Search for the cell housing the specified text and yield its [X, Y] center coordinate. 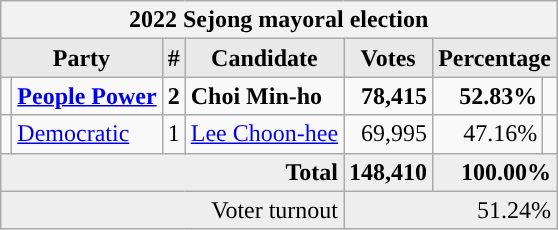
People Power [87, 96]
51.24% [450, 210]
Candidate [264, 58]
Percentage [495, 58]
148,410 [388, 172]
Choi Min-ho [264, 96]
Lee Choon-hee [264, 134]
Party [82, 58]
1 [174, 134]
2 [174, 96]
2022 Sejong mayoral election [279, 20]
Voter turnout [172, 210]
# [174, 58]
47.16% [488, 134]
78,415 [388, 96]
Votes [388, 58]
Democratic [87, 134]
52.83% [488, 96]
Total [172, 172]
100.00% [495, 172]
69,995 [388, 134]
